Output the [x, y] coordinate of the center of the cell containing the given text.  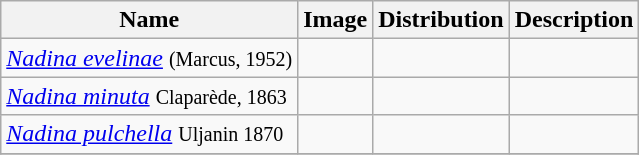
Name [150, 20]
Description [574, 20]
Nadina evelinae (Marcus, 1952) [150, 58]
Distribution [441, 20]
Nadina minuta Claparède, 1863 [150, 96]
Nadina pulchella Uljanin 1870 [150, 134]
Image [336, 20]
